Detect which cell encompasses the target text, then output its [x, y] center coordinate. 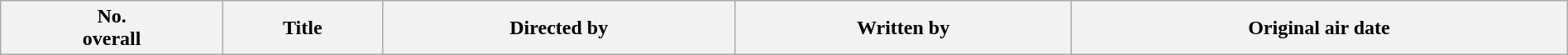
Directed by [559, 28]
Written by [903, 28]
Original air date [1320, 28]
Title [303, 28]
No.overall [112, 28]
